Determine the (x, y) coordinate at the center of the cell enclosing the given text.  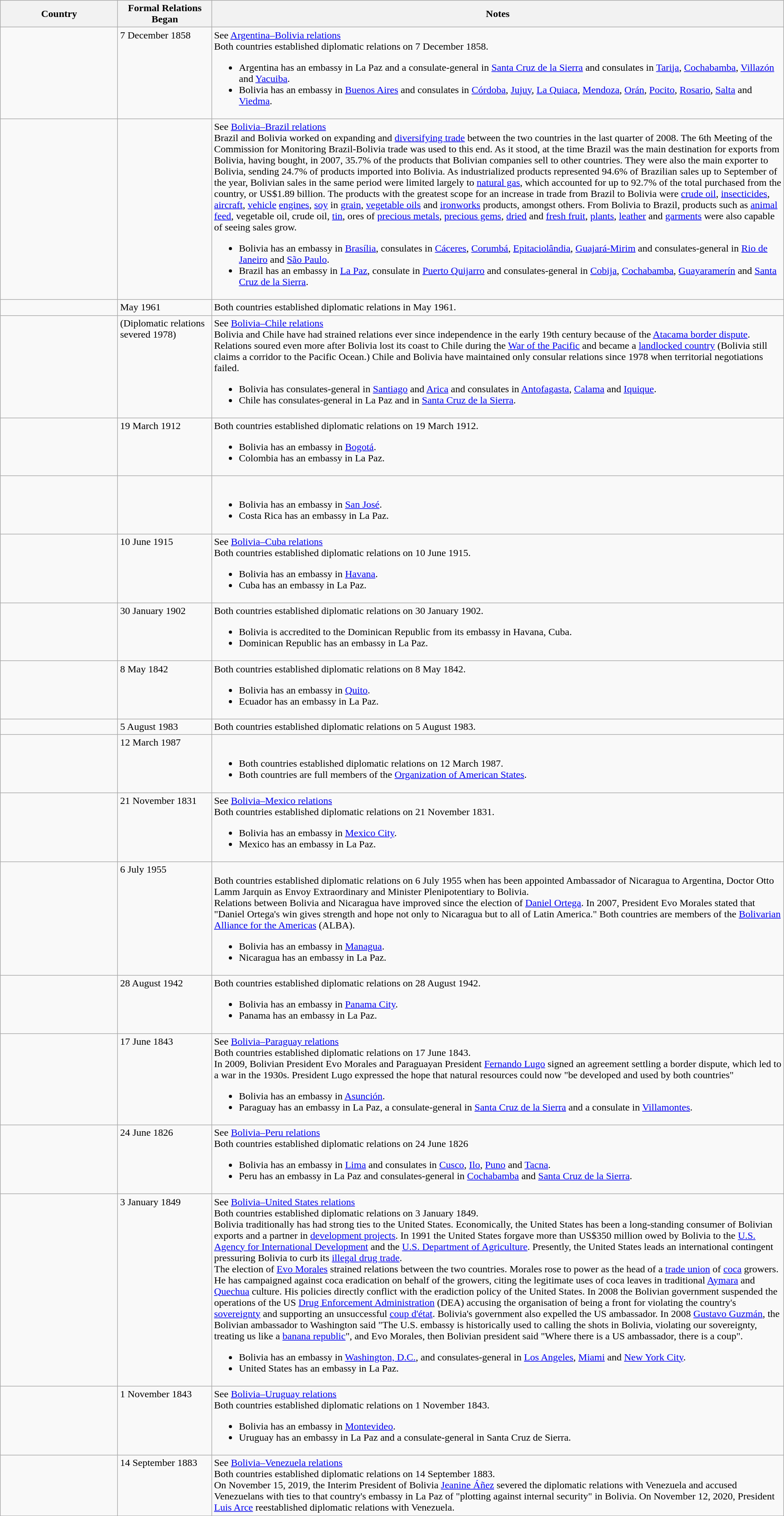
8 May 1842 (165, 690)
19 March 1912 (165, 447)
5 August 1983 (165, 727)
12 March 1987 (165, 763)
17 June 1843 (165, 1079)
Formal Relations Began (165, 14)
May 1961 (165, 307)
6 July 1955 (165, 919)
Country (59, 14)
Bolivia has an embassy in San José.Costa Rica has an embassy in La Paz. (498, 505)
Both countries established diplomatic relations on 19 March 1912.Bolivia has an embassy in Bogotá.Colombia has an embassy in La Paz. (498, 447)
Both countries established diplomatic relations on 5 August 1983. (498, 727)
3 January 1849 (165, 1290)
14 September 1883 (165, 1485)
24 June 1826 (165, 1159)
Both countries established diplomatic relations in May 1961. (498, 307)
Notes (498, 14)
Both countries established diplomatic relations on 12 March 1987.Both countries are full members of the Organization of American States. (498, 763)
21 November 1831 (165, 828)
10 June 1915 (165, 568)
28 August 1942 (165, 1005)
1 November 1843 (165, 1421)
7 December 1858 (165, 73)
(Diplomatic relations severed 1978) (165, 367)
Both countries established diplomatic relations on 8 May 1842.Bolivia has an embassy in Quito.Ecuador has an embassy in La Paz. (498, 690)
Both countries established diplomatic relations on 28 August 1942.Bolivia has an embassy in Panama City.Panama has an embassy in La Paz. (498, 1005)
30 January 1902 (165, 632)
